Provide the (X, Y) coordinate of the cell's center where the given text is located.  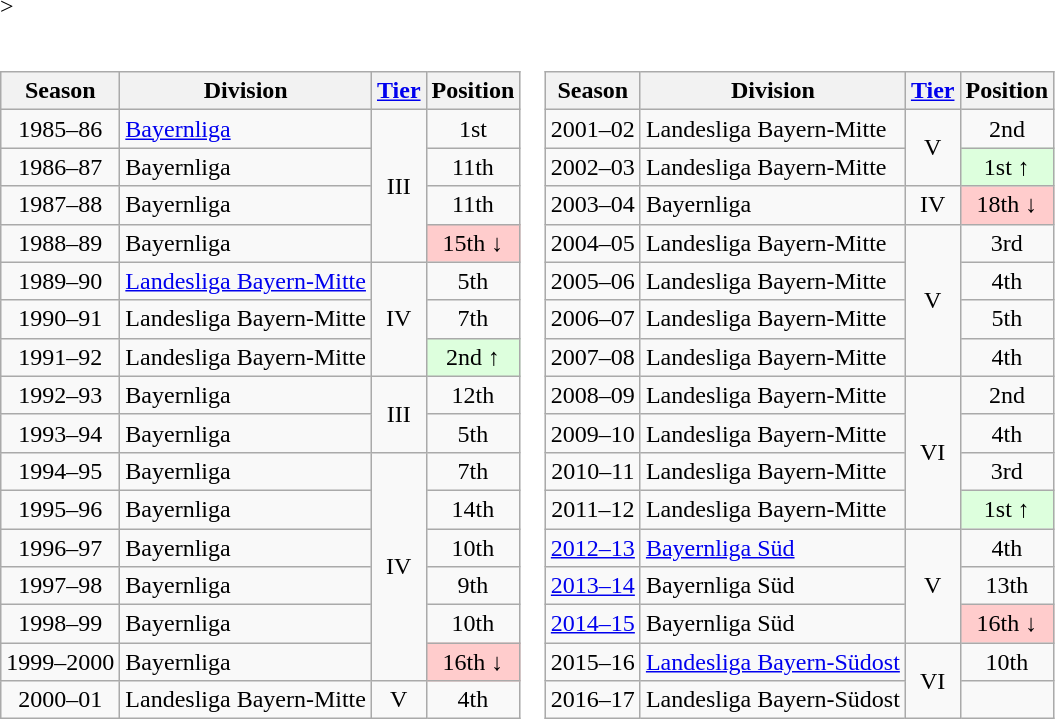
9th (473, 586)
12th (473, 395)
2013–14 (592, 586)
1986–87 (60, 167)
2007–08 (592, 357)
1985–86 (60, 129)
2012–13 (592, 547)
1997–98 (60, 586)
2008–09 (592, 395)
2005–06 (592, 281)
14th (473, 509)
2003–04 (592, 205)
1st (473, 129)
1995–96 (60, 509)
1999–2000 (60, 662)
15th ↓ (473, 243)
18th ↓ (1007, 205)
1991–92 (60, 357)
2014–15 (592, 624)
2015–16 (592, 662)
1998–99 (60, 624)
1989–90 (60, 281)
1993–94 (60, 433)
1988–89 (60, 243)
2002–03 (592, 167)
2011–12 (592, 509)
2009–10 (592, 433)
13th (1007, 586)
1996–97 (60, 547)
2nd ↑ (473, 357)
2010–11 (592, 471)
1990–91 (60, 319)
1994–95 (60, 471)
1987–88 (60, 205)
2006–07 (592, 319)
2000–01 (60, 700)
2004–05 (592, 243)
1992–93 (60, 395)
2016–17 (592, 700)
2001–02 (592, 129)
